For the text-containing cell, return its midpoint in (X, Y) coordinate format. 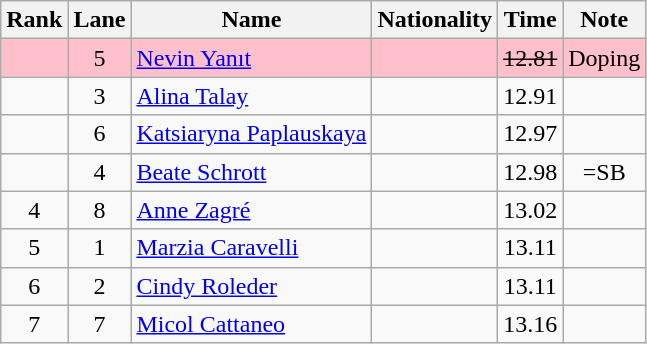
Micol Cattaneo (252, 324)
13.16 (530, 324)
12.91 (530, 96)
Cindy Roleder (252, 286)
Nevin Yanıt (252, 58)
Rank (34, 20)
Name (252, 20)
Beate Schrott (252, 172)
13.02 (530, 210)
12.98 (530, 172)
Time (530, 20)
Katsiaryna Paplauskaya (252, 134)
Alina Talay (252, 96)
Lane (100, 20)
12.97 (530, 134)
2 (100, 286)
8 (100, 210)
12.81 (530, 58)
1 (100, 248)
Anne Zagré (252, 210)
3 (100, 96)
=SB (604, 172)
Nationality (435, 20)
Marzia Caravelli (252, 248)
Note (604, 20)
Doping (604, 58)
